Output the [X, Y] coordinate of the center of the cell containing the given text.  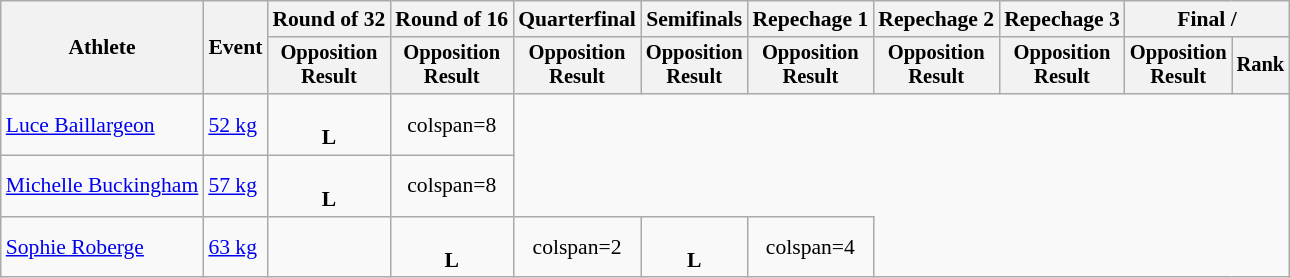
Semifinals [694, 19]
colspan=4 [810, 248]
Rank [1261, 66]
Michelle Buckingham [102, 186]
63 kg [235, 248]
Luce Baillargeon [102, 124]
Final / [1207, 19]
52 kg [235, 124]
Event [235, 48]
Repechage 3 [1062, 19]
Sophie Roberge [102, 248]
Athlete [102, 48]
Quarterfinal [577, 19]
Repechage 1 [810, 19]
57 kg [235, 186]
Round of 32 [328, 19]
Repechage 2 [936, 19]
colspan=2 [577, 248]
Round of 16 [452, 19]
